Provide the (x, y) coordinate of the cell's center where the given text is located.  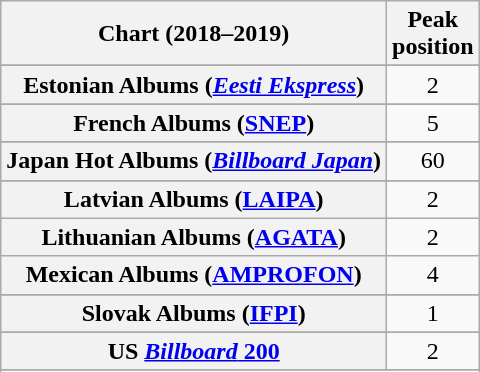
US Billboard 200 (194, 351)
Slovak Albums (IFPI) (194, 313)
Japan Hot Albums (Billboard Japan) (194, 161)
Estonian Albums (Eesti Ekspress) (194, 85)
4 (433, 275)
Latvian Albums (LAIPA) (194, 199)
5 (433, 123)
1 (433, 313)
Peakposition (433, 34)
Mexican Albums (AMPROFON) (194, 275)
French Albums (SNEP) (194, 123)
Chart (2018–2019) (194, 34)
Lithuanian Albums (AGATA) (194, 237)
60 (433, 161)
